Return the (X, Y) coordinate for the center point of the cell that contains the specified text.  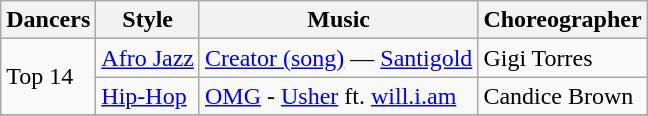
Dancers (48, 20)
Gigi Torres (562, 58)
Choreographer (562, 20)
Candice Brown (562, 96)
Style (148, 20)
Creator (song) — Santigold (338, 58)
Music (338, 20)
Top 14 (48, 77)
Afro Jazz (148, 58)
OMG - Usher ft. will.i.am (338, 96)
Hip-Hop (148, 96)
